Detect which cell encompasses the target text, then output its (x, y) center coordinate. 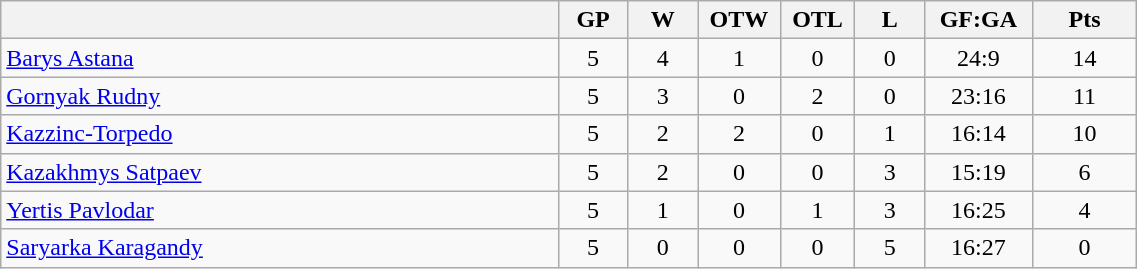
10 (1084, 134)
6 (1084, 172)
14 (1084, 58)
24:9 (978, 58)
Yertis Pavlodar (280, 210)
OTW (740, 20)
15:19 (978, 172)
Pts (1084, 20)
GF:GA (978, 20)
GP (593, 20)
Saryarka Karagandy (280, 248)
Kazakhmys Satpaev (280, 172)
16:14 (978, 134)
23:16 (978, 96)
OTL (818, 20)
Barys Astana (280, 58)
L (890, 20)
Gornyak Rudny (280, 96)
Kazzinc-Torpedo (280, 134)
W (663, 20)
16:25 (978, 210)
11 (1084, 96)
16:27 (978, 248)
